Locate the cell with the specified text and output its (X, Y) center coordinate. 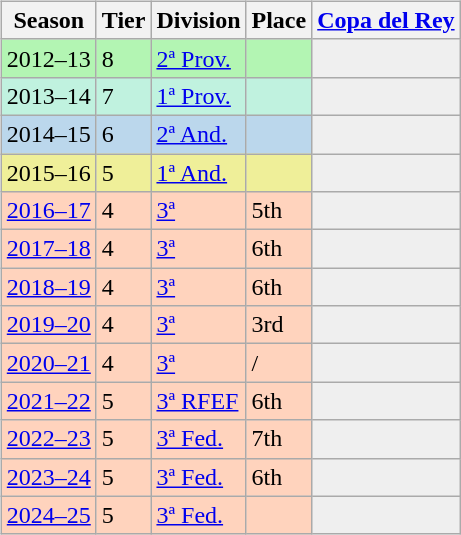
5th (279, 211)
2015–16 (48, 173)
2ª Prov. (198, 58)
Copa del Rey (386, 20)
7th (279, 439)
2018–19 (48, 287)
Tier (124, 20)
3rd (279, 325)
2012–13 (48, 58)
2ª And. (198, 134)
2019–20 (48, 325)
/ (279, 363)
Season (48, 20)
2017–18 (48, 249)
6 (124, 134)
3ª RFEF (198, 401)
1ª Prov. (198, 96)
2024–25 (48, 515)
2023–24 (48, 477)
8 (124, 58)
2020–21 (48, 363)
Place (279, 20)
2013–14 (48, 96)
1ª And. (198, 173)
2022–23 (48, 439)
7 (124, 96)
2014–15 (48, 134)
2016–17 (48, 211)
Division (198, 20)
2021–22 (48, 401)
